Return [x, y] of the center of cell containing provided text 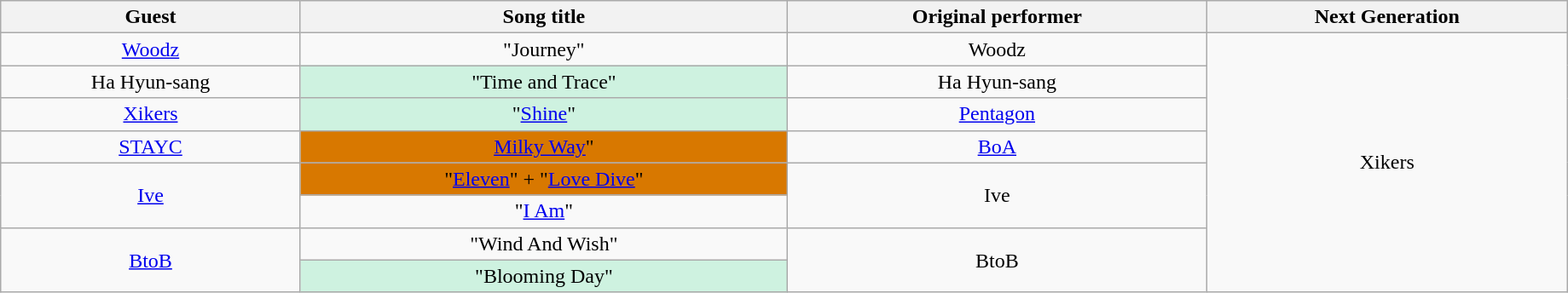
"Wind And Wish" [544, 244]
Guest [150, 17]
"Shine" [544, 114]
"Blooming Day" [544, 276]
Original performer [998, 17]
"Eleven" + "Love Dive" [544, 179]
STAYC [150, 146]
"Journey" [544, 49]
Next Generation [1386, 17]
Song title [544, 17]
Milky Way" [544, 146]
"Time and Trace" [544, 82]
Pentagon [998, 114]
BoA [998, 146]
"I Am" [544, 211]
